Output the (X, Y) coordinate of the center of the cell containing the given text.  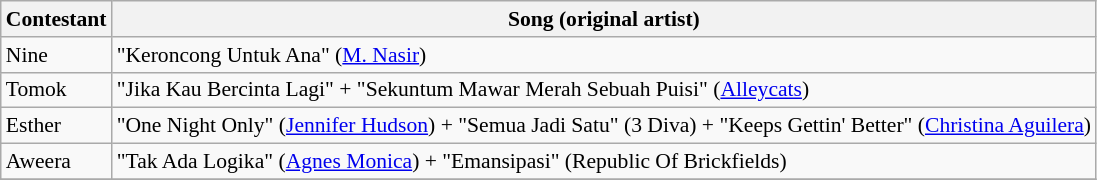
"Tak Ada Logika" (Agnes Monica) + "Emansipasi" (Republic Of Brickfields) (604, 162)
Esther (56, 126)
Aweera (56, 162)
Tomok (56, 90)
Contestant (56, 19)
Song (original artist) (604, 19)
"Keroncong Untuk Ana" (M. Nasir) (604, 55)
"One Night Only" (Jennifer Hudson) + "Semua Jadi Satu" (3 Diva) + "Keeps Gettin' Better" (Christina Aguilera) (604, 126)
Nine (56, 55)
"Jika Kau Bercinta Lagi" + "Sekuntum Mawar Merah Sebuah Puisi" (Alleycats) (604, 90)
